Search for the cell housing the specified text and yield its [x, y] center coordinate. 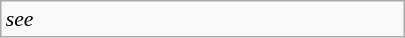
see [203, 19]
